Return the [X, Y] coordinate for the center point of the cell that contains the specified text.  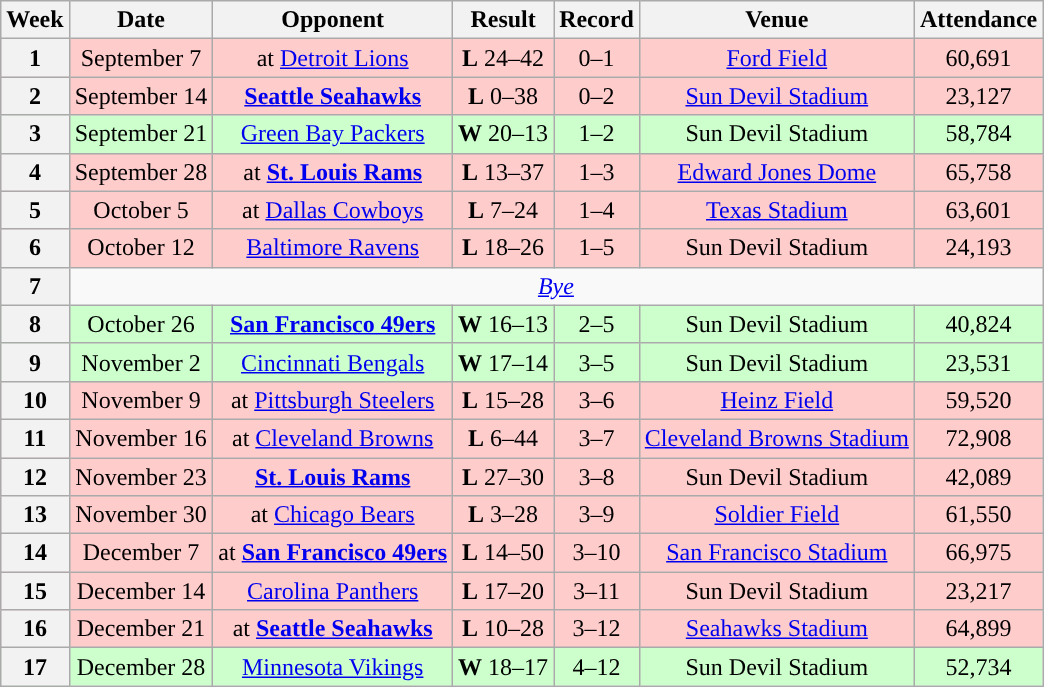
3–12 [597, 629]
L 27–30 [504, 477]
23,217 [978, 591]
42,089 [978, 477]
L 3–28 [504, 515]
13 [35, 515]
2 [35, 96]
65,758 [978, 172]
3–10 [597, 553]
L 15–28 [504, 400]
September 7 [141, 58]
0–2 [597, 96]
40,824 [978, 324]
L 17–20 [504, 591]
0–1 [597, 58]
52,734 [978, 667]
Result [504, 20]
58,784 [978, 134]
Seahawks Stadium [776, 629]
Edward Jones Dome [776, 172]
Date [141, 20]
15 [35, 591]
64,899 [978, 629]
Ford Field [776, 58]
8 [35, 324]
16 [35, 629]
59,520 [978, 400]
24,193 [978, 248]
L 24–42 [504, 58]
L 18–26 [504, 248]
November 30 [141, 515]
Bye [556, 286]
L 14–50 [504, 553]
December 28 [141, 667]
Cincinnati Bengals [333, 362]
1–5 [597, 248]
at Seattle Seahawks [333, 629]
at Cleveland Browns [333, 438]
at Pittsburgh Steelers [333, 400]
December 14 [141, 591]
2–5 [597, 324]
3 [35, 134]
San Francisco 49ers [333, 324]
6 [35, 248]
November 16 [141, 438]
Carolina Panthers [333, 591]
23,127 [978, 96]
L 13–37 [504, 172]
September 28 [141, 172]
September 14 [141, 96]
9 [35, 362]
17 [35, 667]
October 12 [141, 248]
72,908 [978, 438]
3–9 [597, 515]
October 5 [141, 210]
66,975 [978, 553]
60,691 [978, 58]
3–6 [597, 400]
12 [35, 477]
November 23 [141, 477]
Week [35, 20]
Green Bay Packers [333, 134]
December 21 [141, 629]
L 6–44 [504, 438]
at St. Louis Rams [333, 172]
W 18–17 [504, 667]
October 26 [141, 324]
Record [597, 20]
11 [35, 438]
L 10–28 [504, 629]
Cleveland Browns Stadium [776, 438]
10 [35, 400]
61,550 [978, 515]
Venue [776, 20]
1–2 [597, 134]
3–5 [597, 362]
5 [35, 210]
1–3 [597, 172]
Heinz Field [776, 400]
3–11 [597, 591]
at San Francisco 49ers [333, 553]
W 16–13 [504, 324]
September 21 [141, 134]
63,601 [978, 210]
1 [35, 58]
at Dallas Cowboys [333, 210]
L 7–24 [504, 210]
at Detroit Lions [333, 58]
St. Louis Rams [333, 477]
Baltimore Ravens [333, 248]
23,531 [978, 362]
14 [35, 553]
W 20–13 [504, 134]
December 7 [141, 553]
November 2 [141, 362]
1–4 [597, 210]
4 [35, 172]
Seattle Seahawks [333, 96]
San Francisco Stadium [776, 553]
L 0–38 [504, 96]
3–8 [597, 477]
4–12 [597, 667]
Attendance [978, 20]
Opponent [333, 20]
at Chicago Bears [333, 515]
Texas Stadium [776, 210]
Soldier Field [776, 515]
November 9 [141, 400]
3–7 [597, 438]
7 [35, 286]
Minnesota Vikings [333, 667]
W 17–14 [504, 362]
